Detect which cell encompasses the target text, then output its [x, y] center coordinate. 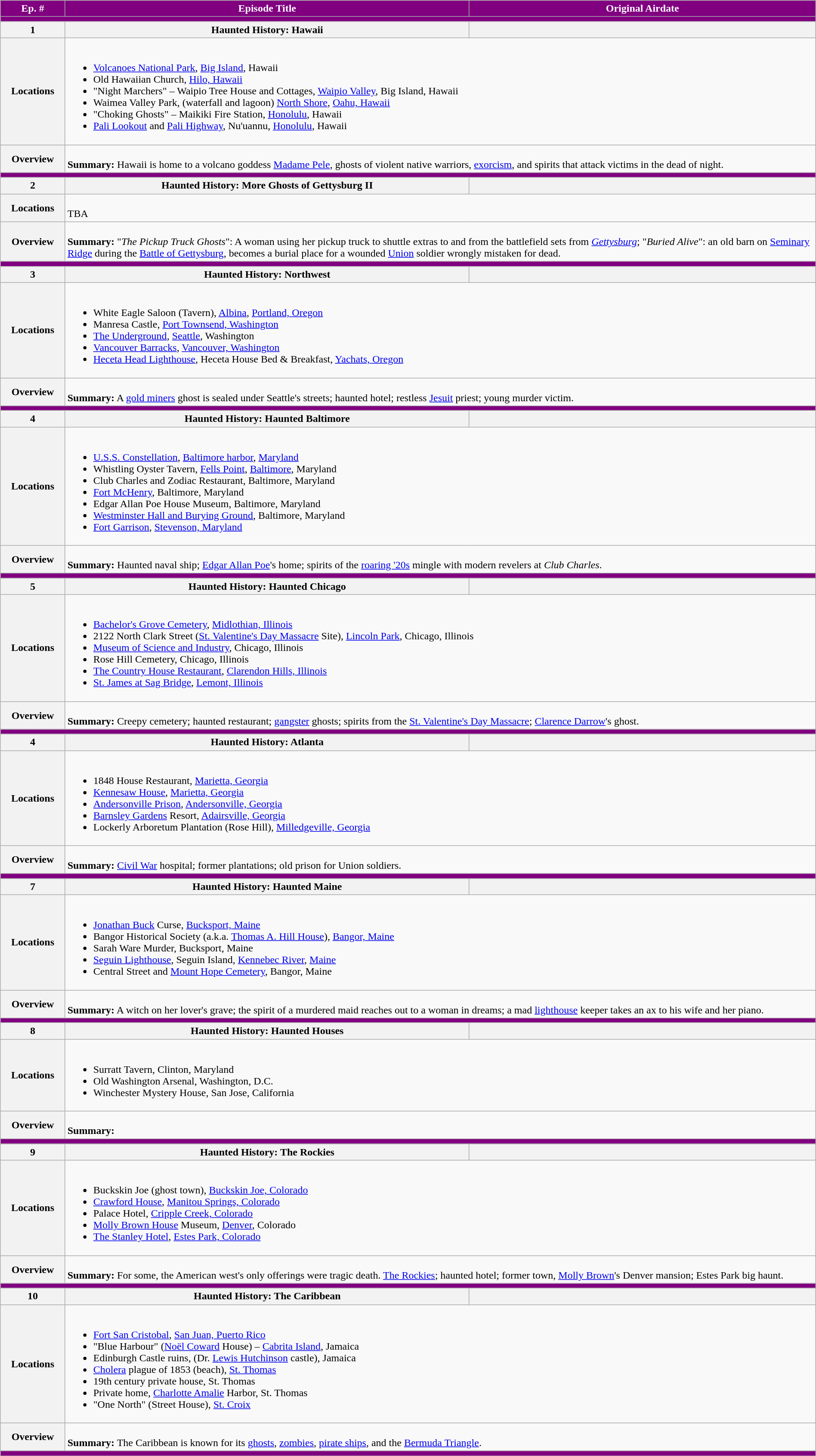
Summary: Haunted naval ship; Edgar Allan Poe's home; spirits of the roaring '20s mingle with modern revelers at Club Charles. [440, 560]
Summary: Creepy cemetery; haunted restaurant; gangster ghosts; spirits from the St. Valentine's Day Massacre; Clarence Darrow's ghost. [440, 716]
Haunted History: Haunted Maine [267, 886]
Haunted History: Haunted Houses [267, 1031]
Episode Title [267, 9]
Haunted History: The Caribbean [267, 1296]
Summary: [440, 1125]
Haunted History: Hawaii [267, 30]
Ep. # [33, 9]
TBA [440, 208]
7 [33, 886]
3 [33, 274]
Original Airdate [642, 9]
Summary: Civil War hospital; former plantations; old prison for Union soldiers. [440, 859]
Summary: A gold miners ghost is sealed under Seattle's streets; haunted hotel; restless Jesuit priest; young murder victim. [440, 392]
10 [33, 1296]
Haunted History: Haunted Baltimore [267, 419]
Haunted History: Atlanta [267, 742]
9 [33, 1152]
Summary: The Caribbean is known for its ghosts, zombies, pirate ships, and the Bermuda Triangle. [440, 1437]
2 [33, 186]
5 [33, 586]
Haunted History: More Ghosts of Gettysburg II [267, 186]
Haunted History: The Rockies [267, 1152]
1 [33, 30]
Haunted History: Northwest [267, 274]
8 [33, 1031]
Haunted History: Haunted Chicago [267, 586]
Surratt Tavern, Clinton, MarylandOld Washington Arsenal, Washington, D.C.Winchester Mystery House, San Jose, California [440, 1075]
